Determine the (x, y) coordinate at the center of the cell enclosing the given text.  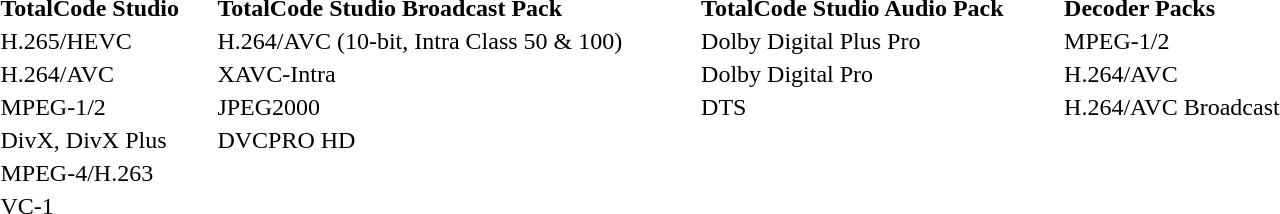
DTS (880, 107)
Dolby Digital Pro (880, 74)
H.264/AVC (10-bit, Intra Class 50 & 100) (456, 41)
DVCPRO HD (456, 140)
Dolby Digital Plus Pro (880, 41)
JPEG2000 (456, 107)
XAVC-Intra (456, 74)
